Return [X, Y] of the center of cell containing provided text 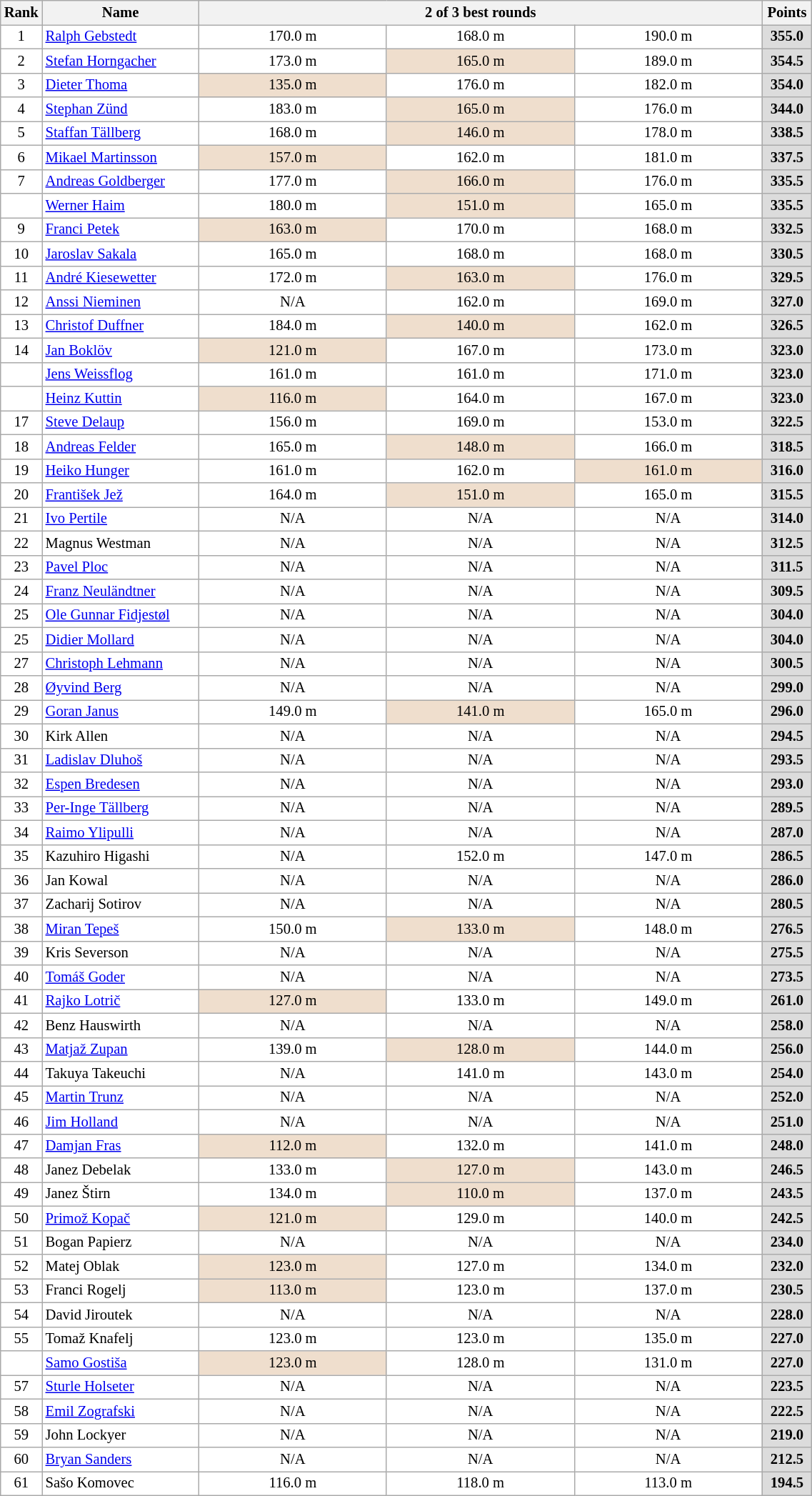
Matjaž Zupan [121, 1049]
Christof Duffner [121, 326]
36 [21, 881]
Andreas Felder [121, 447]
49 [21, 1194]
337.5 [787, 157]
Dieter Thoma [121, 85]
51 [21, 1242]
280.5 [787, 904]
Bryan Sanders [121, 1460]
294.5 [787, 736]
52 [21, 1267]
293.5 [787, 760]
Staffan Tällberg [121, 133]
23 [21, 567]
Anssi Nieminen [121, 302]
146.0 m [480, 133]
252.0 [787, 1097]
24 [21, 591]
110.0 m [480, 1194]
40 [21, 977]
Miran Tepeš [121, 929]
329.5 [787, 278]
223.5 [787, 1387]
286.0 [787, 881]
Sašo Komovec [121, 1483]
242.5 [787, 1218]
Øyvind Berg [121, 688]
152.0 m [480, 857]
Heinz Kuttin [121, 398]
2 [21, 61]
157.0 m [293, 157]
Ladislav Dluhoš [121, 760]
Heiko Hunger [121, 471]
296.0 [787, 712]
147.0 m [668, 857]
20 [21, 495]
46 [21, 1122]
1 [21, 36]
František Jež [121, 495]
177.0 m [293, 181]
251.0 [787, 1122]
35 [21, 857]
194.5 [787, 1483]
Steve Delaup [121, 422]
Takuya Takeuchi [121, 1074]
354.0 [787, 85]
22 [21, 543]
171.0 m [668, 374]
13 [21, 326]
228.0 [787, 1315]
Name [121, 12]
355.0 [787, 36]
299.0 [787, 688]
John Lockyer [121, 1435]
2 of 3 best rounds [480, 12]
327.0 [787, 302]
57 [21, 1387]
275.5 [787, 953]
Franz Neuländtner [121, 591]
156.0 m [293, 422]
28 [21, 688]
Kazuhiro Higashi [121, 857]
232.0 [787, 1267]
131.0 m [668, 1362]
Andreas Goldberger [121, 181]
Per-Inge Tällberg [121, 808]
9 [21, 229]
41 [21, 1001]
183.0 m [293, 109]
314.0 [787, 519]
44 [21, 1074]
Mikael Martinsson [121, 157]
43 [21, 1049]
Samo Gostiša [121, 1362]
289.5 [787, 808]
287.0 [787, 832]
54 [21, 1315]
33 [21, 808]
318.5 [787, 447]
258.0 [787, 1025]
6 [21, 157]
Points [787, 12]
Rank [21, 12]
112.0 m [293, 1146]
139.0 m [293, 1049]
261.0 [787, 1001]
Bogan Papierz [121, 1242]
230.5 [787, 1290]
37 [21, 904]
Zacharij Sotirov [121, 904]
55 [21, 1339]
4 [21, 109]
300.5 [787, 664]
Damjan Fras [121, 1146]
58 [21, 1411]
Stefan Horngacher [121, 61]
Ivo Pertile [121, 519]
45 [21, 1097]
3 [21, 85]
222.5 [787, 1411]
Pavel Ploc [121, 567]
Ole Gunnar Fidjestøl [121, 615]
27 [21, 664]
Ralph Gebstedt [121, 36]
354.5 [787, 61]
29 [21, 712]
Jens Weissflog [121, 374]
190.0 m [668, 36]
Kris Severson [121, 953]
Christoph Lehmann [121, 664]
234.0 [787, 1242]
332.5 [787, 229]
David Jiroutek [121, 1315]
Espen Bredesen [121, 784]
Jaroslav Sakala [121, 254]
Janez Štirn [121, 1194]
Emil Zografski [121, 1411]
7 [21, 181]
276.5 [787, 929]
286.5 [787, 857]
316.0 [787, 471]
Didier Mollard [121, 639]
322.5 [787, 422]
150.0 m [293, 929]
118.0 m [480, 1483]
61 [21, 1483]
344.0 [787, 109]
Jan Kowal [121, 881]
Matej Oblak [121, 1267]
312.5 [787, 543]
172.0 m [293, 278]
Franci Petek [121, 229]
Kirk Allen [121, 736]
21 [21, 519]
47 [21, 1146]
Tomáš Goder [121, 977]
129.0 m [480, 1218]
144.0 m [668, 1049]
243.5 [787, 1194]
31 [21, 760]
10 [21, 254]
Goran Janus [121, 712]
38 [21, 929]
18 [21, 447]
338.5 [787, 133]
184.0 m [293, 326]
39 [21, 953]
Magnus Westman [121, 543]
5 [21, 133]
132.0 m [480, 1146]
12 [21, 302]
Stephan Zünd [121, 109]
48 [21, 1170]
246.5 [787, 1170]
Janez Debelak [121, 1170]
Tomaž Knafelj [121, 1339]
Jan Boklöv [121, 350]
59 [21, 1435]
32 [21, 784]
60 [21, 1460]
14 [21, 350]
273.5 [787, 977]
309.5 [787, 591]
Franci Rogelj [121, 1290]
256.0 [787, 1049]
182.0 m [668, 85]
Raimo Ylipulli [121, 832]
42 [21, 1025]
326.5 [787, 326]
Sturle Holseter [121, 1387]
Martin Trunz [121, 1097]
311.5 [787, 567]
19 [21, 471]
53 [21, 1290]
11 [21, 278]
212.5 [787, 1460]
254.0 [787, 1074]
34 [21, 832]
André Kiesewetter [121, 278]
315.5 [787, 495]
181.0 m [668, 157]
Primož Kopač [121, 1218]
180.0 m [293, 205]
Jim Holland [121, 1122]
30 [21, 736]
Werner Haim [121, 205]
17 [21, 422]
293.0 [787, 784]
189.0 m [668, 61]
178.0 m [668, 133]
330.5 [787, 254]
153.0 m [668, 422]
219.0 [787, 1435]
50 [21, 1218]
248.0 [787, 1146]
Benz Hauswirth [121, 1025]
Rajko Lotrič [121, 1001]
